Find where the given text appears and provide that cell's center as (X, Y) coordinate. 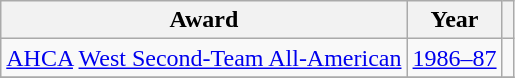
1986–87 (454, 58)
Year (454, 20)
AHCA West Second-Team All-American (204, 58)
Award (204, 20)
